Capture the cell that displays the provided text and extract its (X, Y) central coordinate. 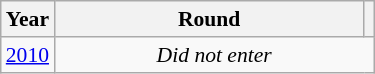
Year (28, 19)
2010 (28, 55)
Round (209, 19)
Did not enter (214, 55)
